For the text-containing cell, return its midpoint in [x, y] coordinate format. 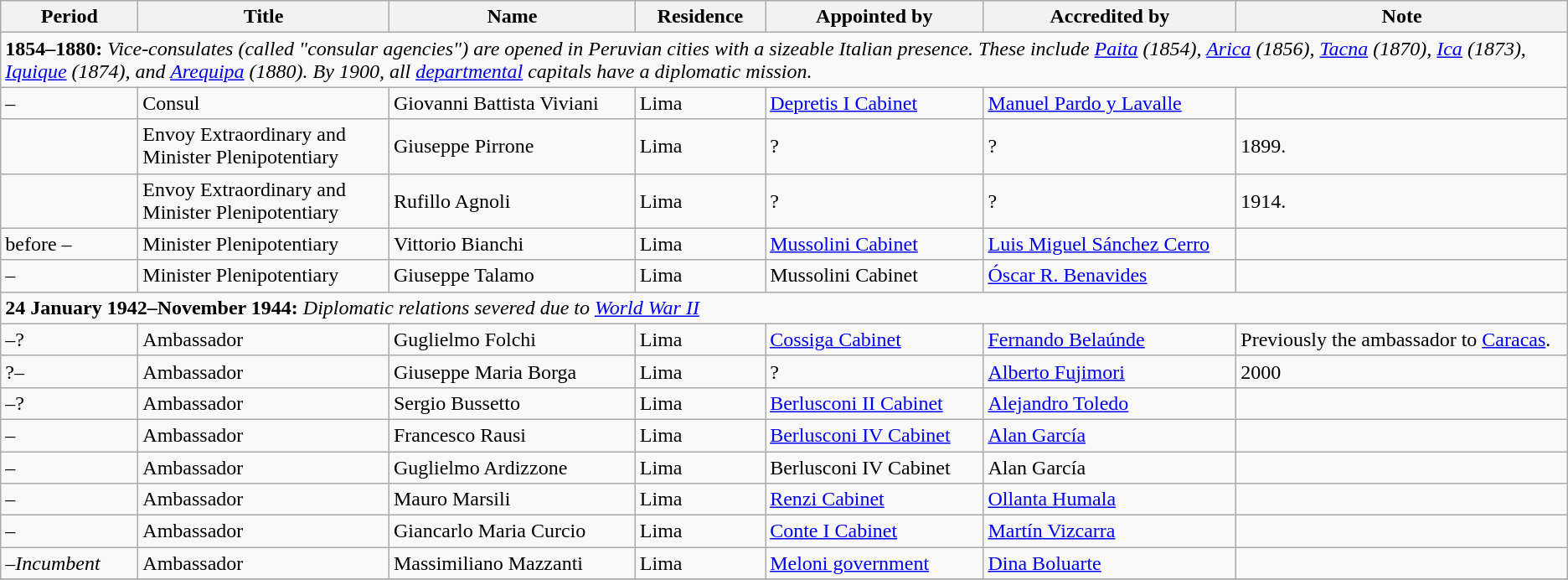
Appointed by [874, 17]
Vittorio Bianchi [512, 244]
Berlusconi II Cabinet [874, 403]
Accredited by [1110, 17]
Rufillo Agnoli [512, 201]
Alberto Fujimori [1110, 371]
?– [70, 371]
Renzi Cabinet [874, 500]
Fernando Belaúnde [1110, 339]
Guglielmo Folchi [512, 339]
Alejandro Toledo [1110, 403]
–Incumbent [70, 563]
2000 [1402, 371]
Ollanta Humala [1110, 500]
Martín Vizcarra [1110, 531]
Note [1402, 17]
1899. [1402, 146]
Consul [264, 103]
Name [512, 17]
1914. [1402, 201]
Francesco Rausi [512, 435]
Dina Boluarte [1110, 563]
Mauro Marsili [512, 500]
Giuseppe Pirrone [512, 146]
Depretis I Cabinet [874, 103]
24 January 1942–November 1944: Diplomatic relations severed due to World War II [784, 308]
Giuseppe Talamo [512, 276]
Previously the ambassador to Caracas. [1402, 339]
before – [70, 244]
Massimiliano Mazzanti [512, 563]
Period [70, 17]
Giuseppe Maria Borga [512, 371]
Guglielmo Ardizzone [512, 467]
Manuel Pardo y Lavalle [1110, 103]
Luis Miguel Sánchez Cerro [1110, 244]
Óscar R. Benavides [1110, 276]
Residence [700, 17]
Conte I Cabinet [874, 531]
Meloni government [874, 563]
Giancarlo Maria Curcio [512, 531]
Giovanni Battista Viviani [512, 103]
Cossiga Cabinet [874, 339]
Title [264, 17]
Sergio Bussetto [512, 403]
